Find where the given text appears and provide that cell's center as [X, Y] coordinate. 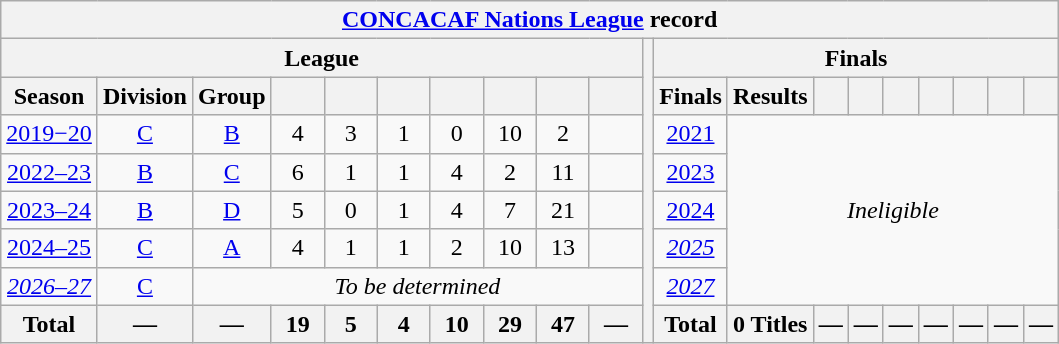
6 [298, 172]
7 [510, 210]
League [322, 58]
Results [770, 96]
21 [562, 210]
D [232, 210]
Division [144, 96]
2022–23 [50, 172]
2019−20 [50, 134]
2023 [691, 172]
CONCACAF Nations League record [530, 20]
19 [298, 324]
To be determined [417, 286]
0 Titles [770, 324]
29 [510, 324]
2023–24 [50, 210]
2026–27 [50, 286]
Ineligible [892, 210]
2021 [691, 134]
3 [350, 134]
2024 [691, 210]
Season [50, 96]
11 [562, 172]
Group [232, 96]
2025 [691, 248]
A [232, 248]
47 [562, 324]
13 [562, 248]
2024–25 [50, 248]
2027 [691, 286]
